Identify which cell holds the provided text, then report its [X, Y] central coordinate. 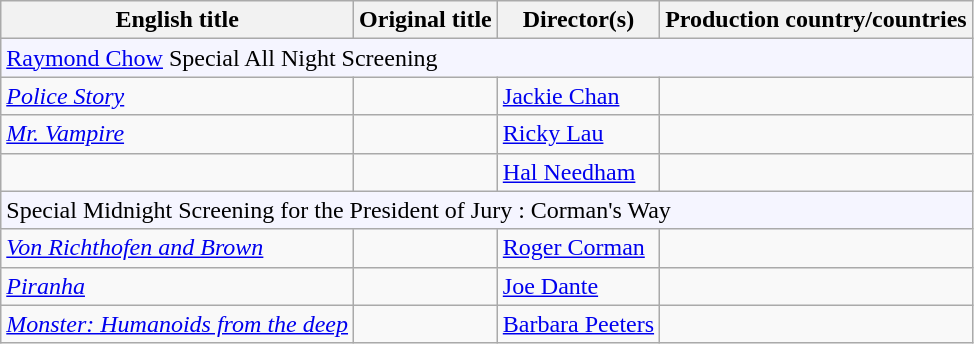
Special Midnight Screening for the President of Jury : Corman's Way [486, 210]
Barbara Peeters [578, 324]
Piranha [178, 286]
Original title [426, 20]
Raymond Chow Special All Night Screening [486, 58]
Monster: Humanoids from the deep [178, 324]
Ricky Lau [578, 134]
Von Richthofen and Brown [178, 248]
Joe Dante [578, 286]
Police Story [178, 96]
Jackie Chan [578, 96]
Director(s) [578, 20]
Production country/countries [816, 20]
English title [178, 20]
Hal Needham [578, 172]
Roger Corman [578, 248]
Mr. Vampire [178, 134]
